Provide the [X, Y] coordinate of the cell's center where the given text is located.  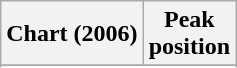
Chart (2006) [72, 34]
Peakposition [189, 34]
